Extract the (x, y) coordinate from the center of the cell holding the provided text.  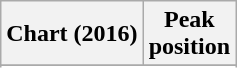
Peakposition (189, 34)
Chart (2016) (72, 34)
